Extract the [x, y] coordinate from the center of the cell holding the provided text.  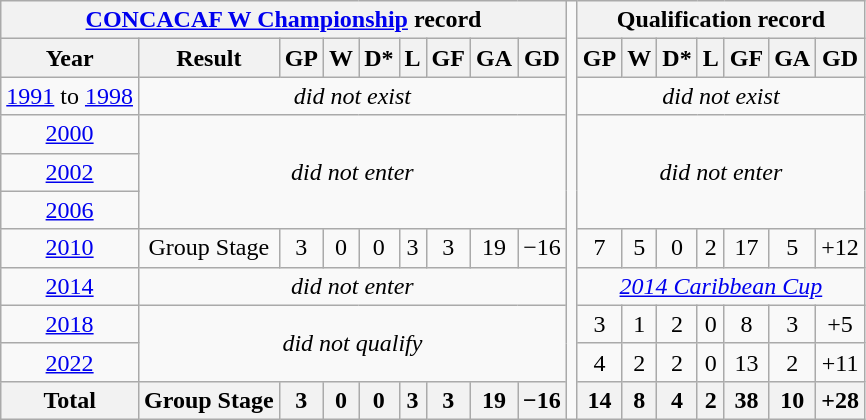
+5 [840, 324]
2006 [70, 210]
2018 [70, 324]
2014 Caribbean Cup [720, 286]
17 [746, 248]
2000 [70, 134]
+11 [840, 362]
Year [70, 58]
1 [640, 324]
7 [599, 248]
13 [746, 362]
Result [208, 58]
2014 [70, 286]
+28 [840, 400]
2002 [70, 172]
2010 [70, 248]
+12 [840, 248]
CONCACAF W Championship record [284, 20]
14 [599, 400]
did not qualify [352, 343]
1991 to 1998 [70, 96]
Total [70, 400]
38 [746, 400]
Qualification record [720, 20]
10 [792, 400]
2022 [70, 362]
